Determine the (X, Y) coordinate at the center of the cell enclosing the given text.  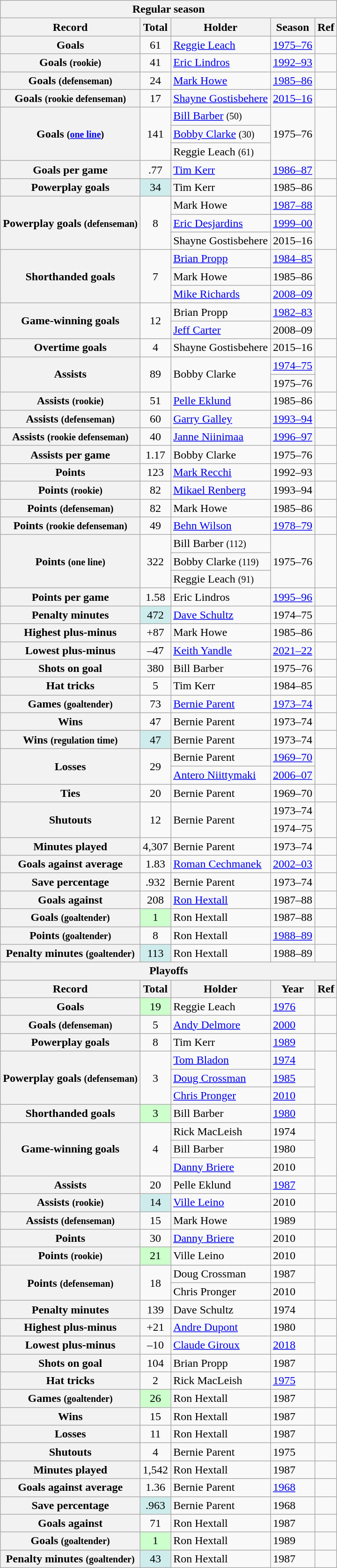
17 (155, 98)
Assists per game (70, 454)
1995–96 (293, 597)
+87 (155, 633)
49 (155, 526)
104 (155, 1363)
1.36 (155, 1488)
Bobby Clarke (119) (221, 562)
Janne Niinimaa (221, 437)
Andy Delmore (221, 1024)
.932 (155, 882)
.77 (155, 169)
29 (155, 766)
30 (155, 1238)
89 (155, 374)
–10 (155, 1345)
Playoffs (168, 971)
Year (293, 989)
Claude Giroux (221, 1345)
Regular season (168, 9)
Goals per game (70, 169)
Tom Bladon (221, 1060)
208 (155, 900)
43 (155, 1559)
7 (155, 277)
1999–00 (293, 223)
1.17 (155, 454)
19 (155, 1006)
Antero Niittymaki (221, 775)
Wins (regulation time) (70, 739)
1.83 (155, 864)
71 (155, 1523)
Goals (rookie defenseman) (70, 98)
60 (155, 419)
141 (155, 134)
Goals (rookie) (70, 63)
Jeff Carter (221, 330)
4,307 (155, 846)
472 (155, 615)
.963 (155, 1505)
1985 (293, 1078)
14 (155, 1203)
+21 (155, 1327)
21 (155, 1256)
1982–83 (293, 312)
2021–22 (293, 650)
Roman Cechmanek (221, 864)
26 (155, 1399)
139 (155, 1309)
123 (155, 472)
51 (155, 401)
Reggie Leach (61) (221, 152)
–47 (155, 650)
1976 (293, 1006)
Reggie Leach (91) (221, 579)
Bobby Clarke (30) (221, 134)
Behn Wilson (221, 526)
Season (293, 27)
Eric Desjardins (221, 223)
Points (rookie defenseman) (70, 526)
322 (155, 562)
2000 (293, 1024)
Mark Recchi (221, 472)
11 (155, 1434)
1978–79 (293, 526)
1,542 (155, 1470)
Bill Barber (50) (221, 116)
Overtime goals (70, 348)
2006–07 (293, 775)
2002–03 (293, 864)
2 (155, 1381)
61 (155, 45)
41 (155, 63)
1996–97 (293, 437)
Andre Dupont (221, 1327)
Ties (70, 793)
Assists (rookie defenseman) (70, 437)
380 (155, 668)
Bill Barber (112) (221, 544)
Goals (one line) (70, 134)
40 (155, 437)
Points (one line) (70, 562)
2018 (293, 1345)
34 (155, 187)
Garry Galley (221, 419)
113 (155, 953)
Mike Richards (221, 294)
Mikael Renberg (221, 490)
24 (155, 80)
1.58 (155, 597)
18 (155, 1283)
Keith Yandle (221, 650)
1986–87 (293, 169)
Points per game (70, 597)
Points (goaltender) (70, 935)
73 (155, 704)
